Detect which cell encompasses the target text, then output its (x, y) center coordinate. 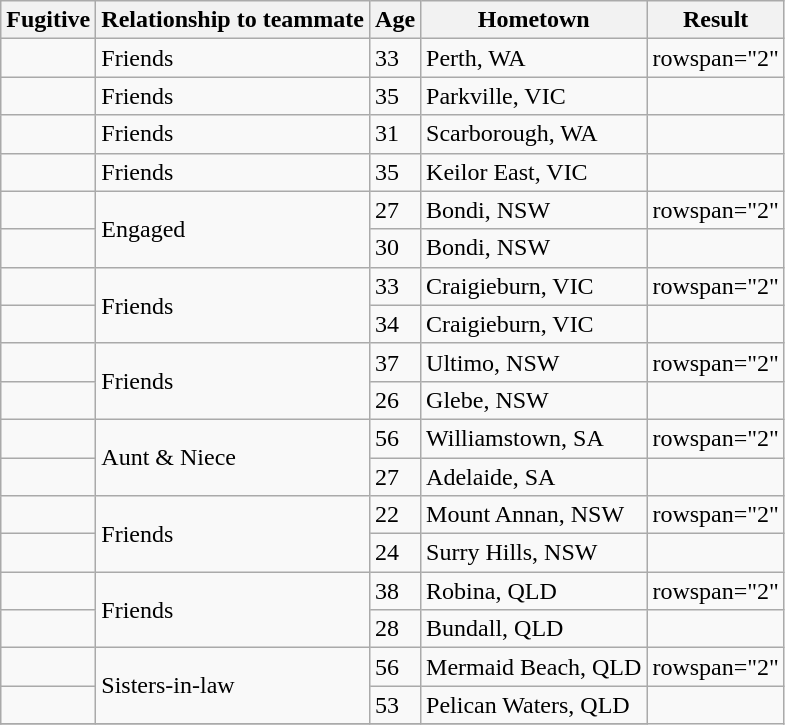
Hometown (534, 20)
Ultimo, NSW (534, 362)
Pelican Waters, QLD (534, 705)
Age (396, 20)
Fugitive (48, 20)
53 (396, 705)
Relationship to teammate (233, 20)
38 (396, 591)
22 (396, 515)
Sisters-in-law (233, 686)
30 (396, 248)
Aunt & Niece (233, 457)
Result (716, 20)
Glebe, NSW (534, 400)
Scarborough, WA (534, 134)
Williamstown, SA (534, 438)
31 (396, 134)
Adelaide, SA (534, 477)
24 (396, 553)
Surry Hills, NSW (534, 553)
Keilor East, VIC (534, 172)
28 (396, 629)
Perth, WA (534, 58)
Mermaid Beach, QLD (534, 667)
26 (396, 400)
Engaged (233, 229)
Parkville, VIC (534, 96)
Bundall, QLD (534, 629)
Robina, QLD (534, 591)
Mount Annan, NSW (534, 515)
34 (396, 324)
37 (396, 362)
